Identify which cell holds the provided text, then report its (x, y) central coordinate. 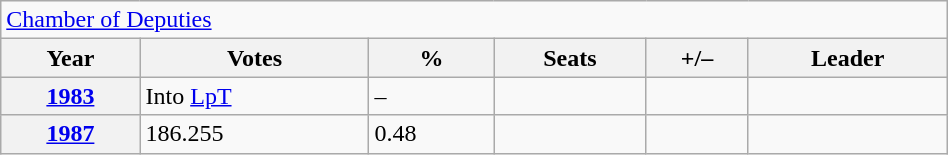
+/– (697, 58)
% (432, 58)
1987 (70, 134)
0.48 (432, 134)
Leader (848, 58)
Chamber of Deputies (474, 20)
Year (70, 58)
– (432, 96)
Into LpT (254, 96)
1983 (70, 96)
186.255 (254, 134)
Seats (570, 58)
Votes (254, 58)
